Determine the (X, Y) coordinate at the center of the cell enclosing the given text.  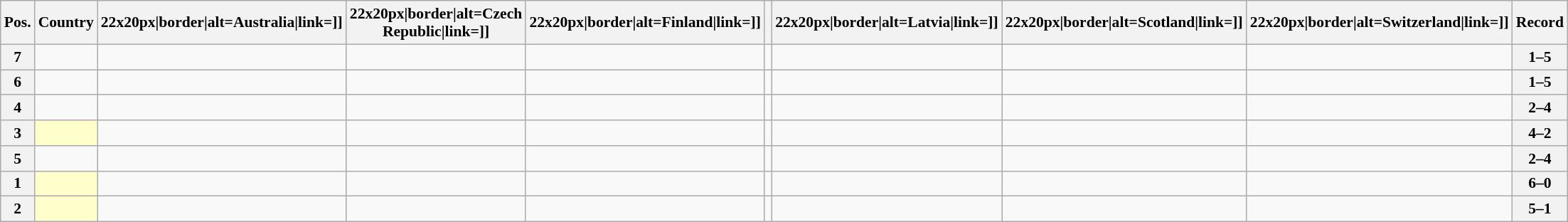
Record (1540, 23)
5 (18, 159)
1 (18, 184)
4 (18, 108)
22x20px|border|alt=Latvia|link=]] (887, 23)
4–2 (1540, 133)
Pos. (18, 23)
5–1 (1540, 209)
7 (18, 57)
3 (18, 133)
2 (18, 209)
22x20px|border|alt=Finland|link=]] (645, 23)
22x20px|border|alt=Scotland|link=]] (1124, 23)
22x20px|border|alt=Czech Republic|link=]] (437, 23)
Country (66, 23)
22x20px|border|alt=Australia|link=]] (222, 23)
6 (18, 83)
6–0 (1540, 184)
22x20px|border|alt=Switzerland|link=]] (1380, 23)
